Return the [X, Y] coordinate for the center point of the cell that contains the specified text.  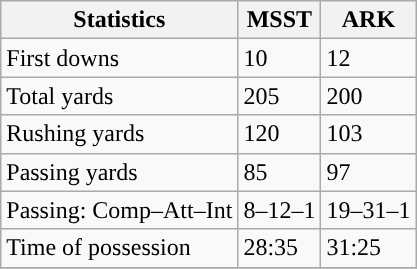
12 [368, 58]
85 [280, 172]
120 [280, 134]
19–31–1 [368, 210]
Rushing yards [120, 134]
Statistics [120, 20]
ARK [368, 20]
200 [368, 96]
28:35 [280, 248]
Time of possession [120, 248]
MSST [280, 20]
Passing yards [120, 172]
First downs [120, 58]
8–12–1 [280, 210]
Total yards [120, 96]
31:25 [368, 248]
Passing: Comp–Att–Int [120, 210]
103 [368, 134]
97 [368, 172]
205 [280, 96]
10 [280, 58]
